Provide the [x, y] coordinate of the cell's center where the given text is located.  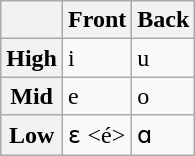
ɑ [164, 135]
Mid [32, 96]
High [32, 58]
Front [98, 20]
ɛ <é> [98, 135]
o [164, 96]
u [164, 58]
Back [164, 20]
e [98, 96]
Low [32, 135]
i [98, 58]
